Identify which cell holds the provided text, then report its (X, Y) central coordinate. 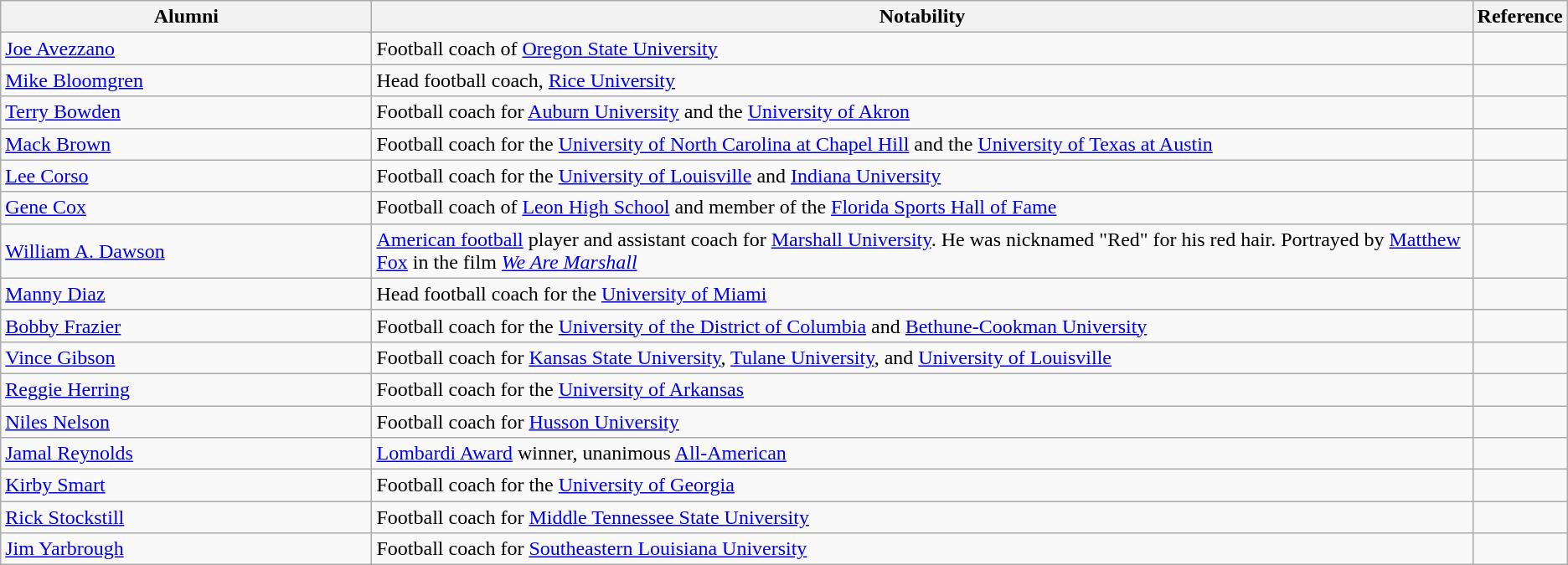
Football coach for Auburn University and the University of Akron (922, 112)
Mike Bloomgren (186, 80)
Football coach for the University of Arkansas (922, 389)
Jim Yarbrough (186, 549)
Joe Avezzano (186, 49)
Terry Bowden (186, 112)
Manny Diaz (186, 294)
Alumni (186, 17)
Notability (922, 17)
Bobby Frazier (186, 326)
Lombardi Award winner, unanimous All-American (922, 454)
Lee Corso (186, 176)
Mack Brown (186, 144)
Reggie Herring (186, 389)
Vince Gibson (186, 357)
Jamal Reynolds (186, 454)
William A. Dawson (186, 251)
Niles Nelson (186, 421)
Kirby Smart (186, 485)
Rick Stockstill (186, 517)
Football coach for the University of the District of Columbia and Bethune-Cookman University (922, 326)
Football coach for Kansas State University, Tulane University, and University of Louisville (922, 357)
Head football coach, Rice University (922, 80)
Football coach for the University of Louisville and Indiana University (922, 176)
Football coach for Southeastern Louisiana University (922, 549)
Football coach for Middle Tennessee State University (922, 517)
Gene Cox (186, 208)
Reference (1519, 17)
Head football coach for the University of Miami (922, 294)
Football coach of Leon High School and member of the Florida Sports Hall of Fame (922, 208)
Football coach for the University of Georgia (922, 485)
Football coach for Husson University (922, 421)
Football coach for the University of North Carolina at Chapel Hill and the University of Texas at Austin (922, 144)
Football coach of Oregon State University (922, 49)
